Output the (X, Y) coordinate of the center of the cell containing the given text.  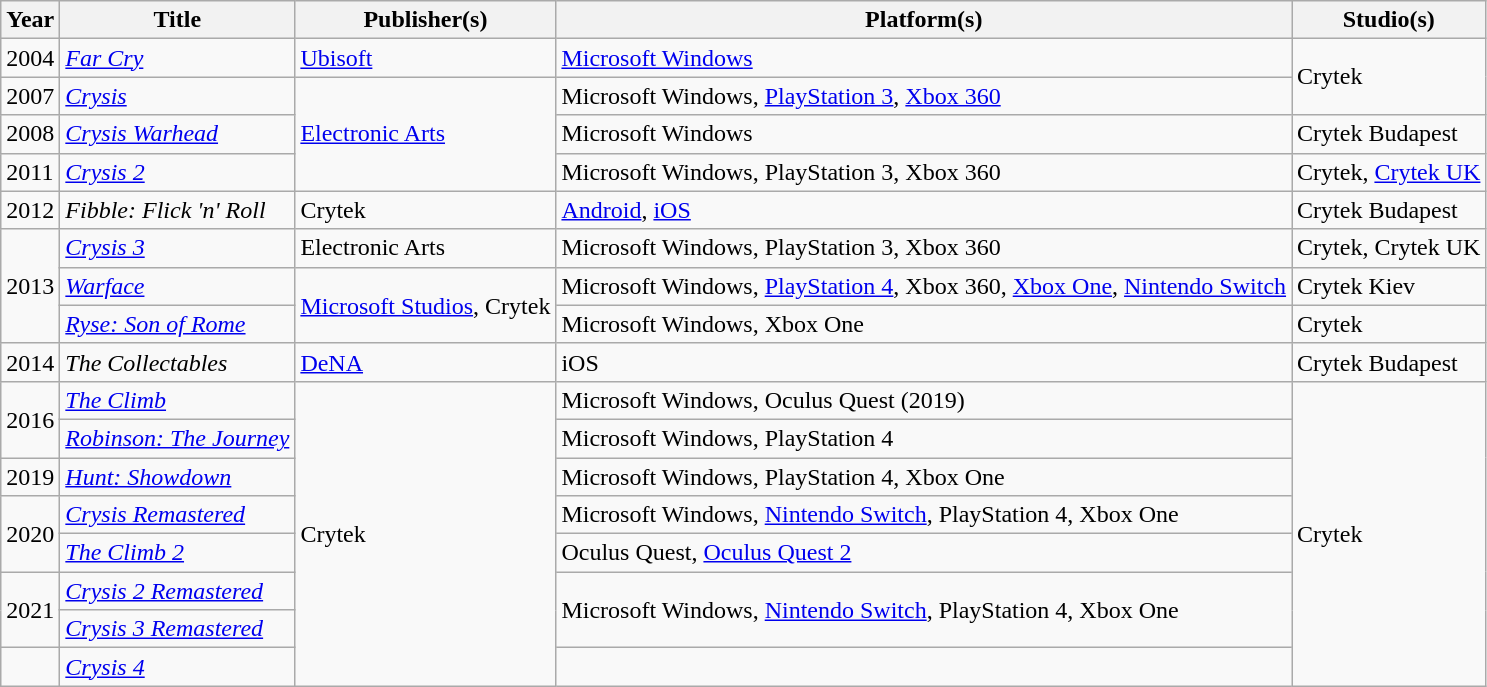
DeNA (426, 362)
Ryse: Son of Rome (178, 324)
2013 (30, 286)
Ubisoft (426, 58)
Crysis (178, 96)
Far Cry (178, 58)
Crysis 4 (178, 667)
Robinson: The Journey (178, 438)
2019 (30, 477)
Crysis 3 (178, 248)
Crysis 2 (178, 172)
2008 (30, 134)
2004 (30, 58)
Microsoft Windows, PlayStation 4 (924, 438)
Crysis Remastered (178, 515)
Crytek Kiev (1389, 286)
2011 (30, 172)
The Collectables (178, 362)
2016 (30, 419)
Crysis 2 Remastered (178, 591)
Year (30, 20)
Platform(s) (924, 20)
Android, iOS (924, 210)
Publisher(s) (426, 20)
Warface (178, 286)
Microsoft Windows, PlayStation 4, Xbox 360, Xbox One, Nintendo Switch (924, 286)
Microsoft Windows, PlayStation 4, Xbox One (924, 477)
2012 (30, 210)
2007 (30, 96)
iOS (924, 362)
The Climb 2 (178, 553)
2020 (30, 534)
The Climb (178, 400)
Microsoft Windows, Xbox One (924, 324)
Studio(s) (1389, 20)
Fibble: Flick 'n' Roll (178, 210)
Microsoft Windows, Oculus Quest (2019) (924, 400)
Oculus Quest, Oculus Quest 2 (924, 553)
Crysis Warhead (178, 134)
Microsoft Studios, Crytek (426, 305)
Title (178, 20)
Hunt: Showdown (178, 477)
2021 (30, 610)
Crysis 3 Remastered (178, 629)
2014 (30, 362)
